Extract the (x, y) coordinate from the center of the cell holding the provided text.  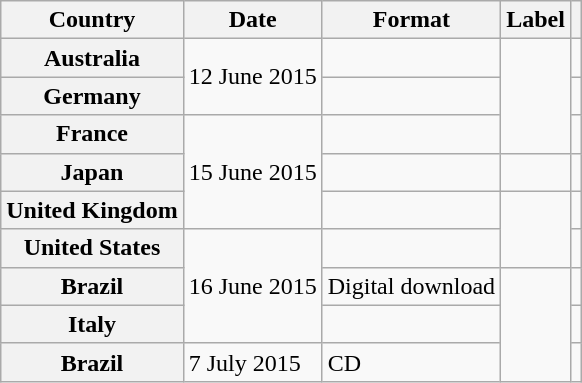
Digital download (411, 286)
Germany (92, 96)
France (92, 134)
Italy (92, 324)
Country (92, 20)
United Kingdom (92, 210)
15 June 2015 (252, 172)
Format (411, 20)
Label (536, 20)
12 June 2015 (252, 77)
CD (411, 362)
16 June 2015 (252, 286)
United States (92, 248)
Australia (92, 58)
7 July 2015 (252, 362)
Date (252, 20)
Japan (92, 172)
